Return the (X, Y) coordinate for the center point of the cell that contains the specified text.  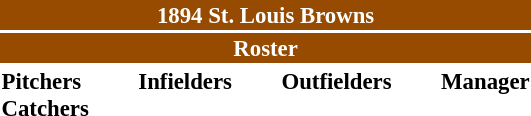
1894 St. Louis Browns (266, 15)
Roster (266, 48)
